Determine the [x, y] coordinate at the center of the cell enclosing the given text.  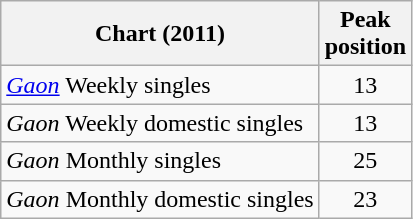
Gaon Monthly domestic singles [160, 199]
Gaon Weekly domestic singles [160, 123]
23 [365, 199]
Chart (2011) [160, 34]
Peak position [365, 34]
25 [365, 161]
Gaon Monthly singles [160, 161]
Gaon Weekly singles [160, 85]
